From the cell containing the given text, extract its center point as (x, y) coordinate. 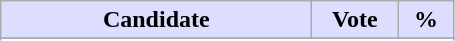
Candidate (156, 20)
Vote (355, 20)
% (426, 20)
